Provide the [X, Y] coordinate of the cell's center where the given text is located.  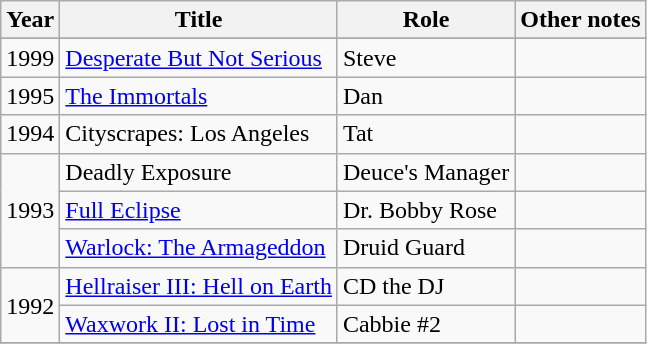
Full Eclipse [199, 210]
Tat [426, 134]
1993 [30, 210]
Deuce's Manager [426, 172]
1999 [30, 58]
Warlock: The Armageddon [199, 248]
1995 [30, 96]
The Immortals [199, 96]
CD the DJ [426, 286]
1992 [30, 305]
Year [30, 20]
Waxwork II: Lost in Time [199, 324]
Desperate But Not Serious [199, 58]
1994 [30, 134]
Hellraiser III: Hell on Earth [199, 286]
Steve [426, 58]
Title [199, 20]
Cityscrapes: Los Angeles [199, 134]
Dr. Bobby Rose [426, 210]
Dan [426, 96]
Role [426, 20]
Druid Guard [426, 248]
Deadly Exposure [199, 172]
Cabbie #2 [426, 324]
Other notes [580, 20]
